Pinpoint the cell where the given text exists, returning its [x, y] midpoint coordinate. 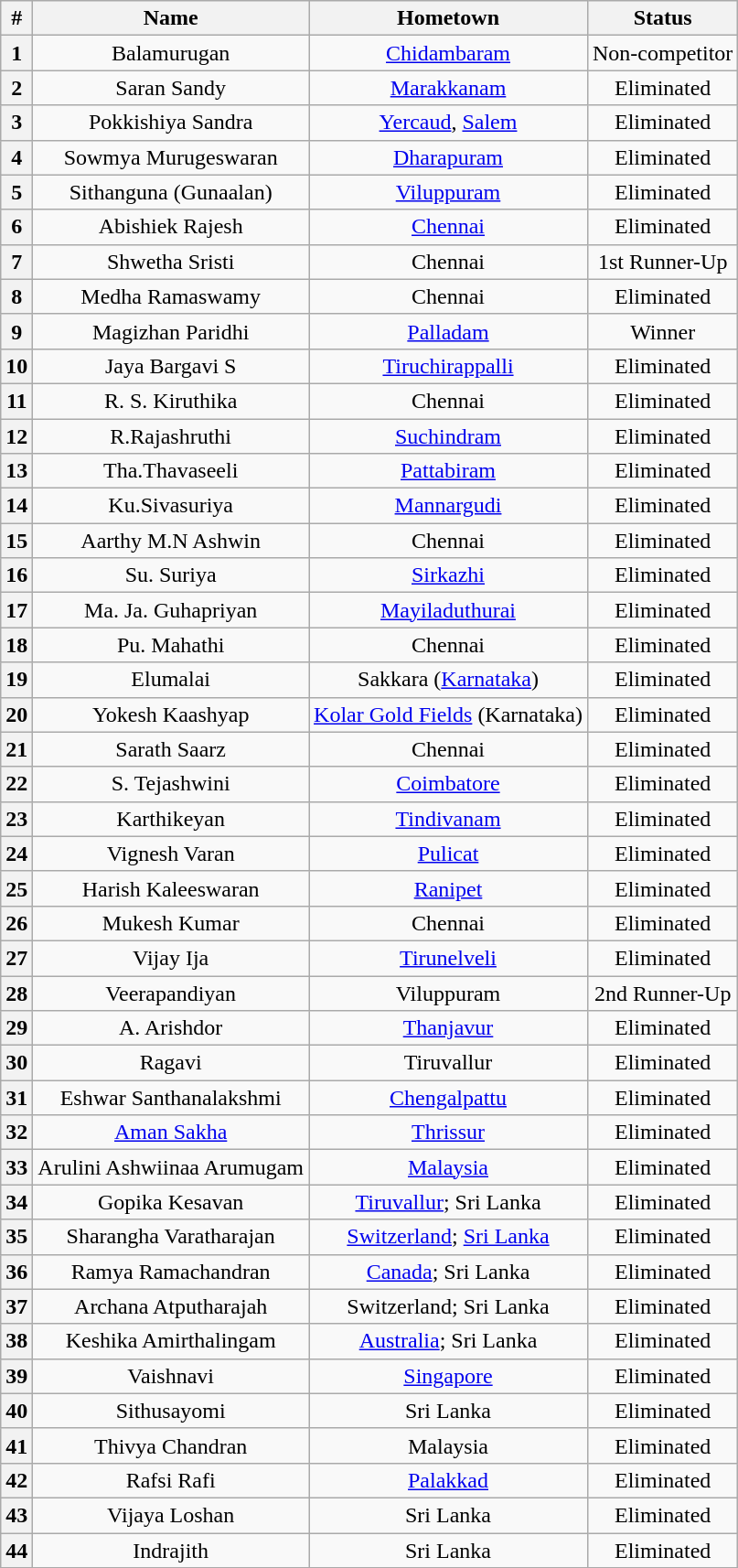
Karthikeyan [171, 819]
19 [16, 680]
23 [16, 819]
Rafsi Rafi [171, 1480]
4 [16, 157]
Arulini Ashwiinaa Arumugam [171, 1167]
18 [16, 645]
Pulicat [448, 854]
Archana Atputharajah [171, 1306]
43 [16, 1515]
Tindivanam [448, 819]
Thrissur [448, 1133]
5 [16, 192]
Mayiladuthurai [448, 610]
7 [16, 262]
25 [16, 888]
29 [16, 1028]
Sowmya Murugeswaran [171, 157]
11 [16, 401]
Sithanguna (Gunaalan) [171, 192]
Chengalpattu [448, 1098]
Tha.Thavaseeli [171, 471]
Eshwar Santhanalakshmi [171, 1098]
Mukesh Kumar [171, 923]
Su. Suriya [171, 575]
S. Tejashwini [171, 784]
Sarath Saarz [171, 749]
21 [16, 749]
Abishiek Rajesh [171, 227]
44 [16, 1551]
9 [16, 331]
Harish Kaleeswaran [171, 888]
Status [662, 18]
30 [16, 1063]
1 [16, 53]
Elumalai [171, 680]
Kolar Gold Fields (Karnataka) [448, 714]
Vaishnavi [171, 1376]
Marakkanam [448, 88]
Medha Ramaswamy [171, 296]
Sharangha Varatharajan [171, 1237]
17 [16, 610]
2nd Runner-Up [662, 993]
Jaya Bargavi S [171, 366]
Magizhan Paridhi [171, 331]
8 [16, 296]
3 [16, 123]
Coimbatore [448, 784]
Ramya Ramachandran [171, 1272]
Name [171, 18]
42 [16, 1480]
Palakkad [448, 1480]
Ku.Sivasuriya [171, 506]
33 [16, 1167]
Pu. Mahathi [171, 645]
R. S. Kiruthika [171, 401]
Keshika Amirthalingam [171, 1341]
Tirunelveli [448, 958]
31 [16, 1098]
40 [16, 1411]
Aman Sakha [171, 1133]
24 [16, 854]
Tiruvallur [448, 1063]
Vijaya Loshan [171, 1515]
Saran Sandy [171, 88]
39 [16, 1376]
Ragavi [171, 1063]
26 [16, 923]
Sirkazhi [448, 575]
32 [16, 1133]
Balamurugan [171, 53]
36 [16, 1272]
27 [16, 958]
Yokesh Kaashyap [171, 714]
Sithusayomi [171, 1411]
41 [16, 1445]
Thivya Chandran [171, 1445]
12 [16, 436]
Tiruchirappalli [448, 366]
20 [16, 714]
Suchindram [448, 436]
Dharapuram [448, 157]
Indrajith [171, 1551]
Palladam [448, 331]
13 [16, 471]
Mannargudi [448, 506]
Ma. Ja. Guhapriyan [171, 610]
35 [16, 1237]
Pattabiram [448, 471]
Aarthy M.N Ashwin [171, 541]
22 [16, 784]
Vijay Ija [171, 958]
Hometown [448, 18]
# [16, 18]
16 [16, 575]
Winner [662, 331]
Shwetha Sristi [171, 262]
Chidambaram [448, 53]
10 [16, 366]
Gopika Kesavan [171, 1202]
34 [16, 1202]
Veerapandiyan [171, 993]
Australia; Sri Lanka [448, 1341]
Tiruvallur; Sri Lanka [448, 1202]
Ranipet [448, 888]
A. Arishdor [171, 1028]
Singapore [448, 1376]
28 [16, 993]
R.Rajashruthi [171, 436]
Vignesh Varan [171, 854]
1st Runner-Up [662, 262]
Sakkara (Karnataka) [448, 680]
37 [16, 1306]
Non-competitor [662, 53]
Thanjavur [448, 1028]
Canada; Sri Lanka [448, 1272]
14 [16, 506]
2 [16, 88]
6 [16, 227]
Yercaud, Salem [448, 123]
38 [16, 1341]
15 [16, 541]
Pokkishiya Sandra [171, 123]
